Scan for the cell matching the given text and deliver its (x, y) coordinate at center. 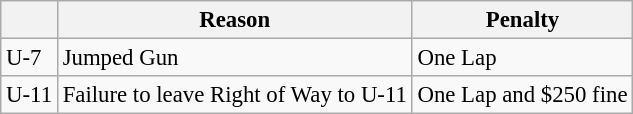
U-7 (30, 58)
U-11 (30, 95)
Penalty (522, 20)
Jumped Gun (234, 58)
Failure to leave Right of Way to U-11 (234, 95)
One Lap and $250 fine (522, 95)
Reason (234, 20)
One Lap (522, 58)
